Identify which cell holds the provided text, then report its (X, Y) central coordinate. 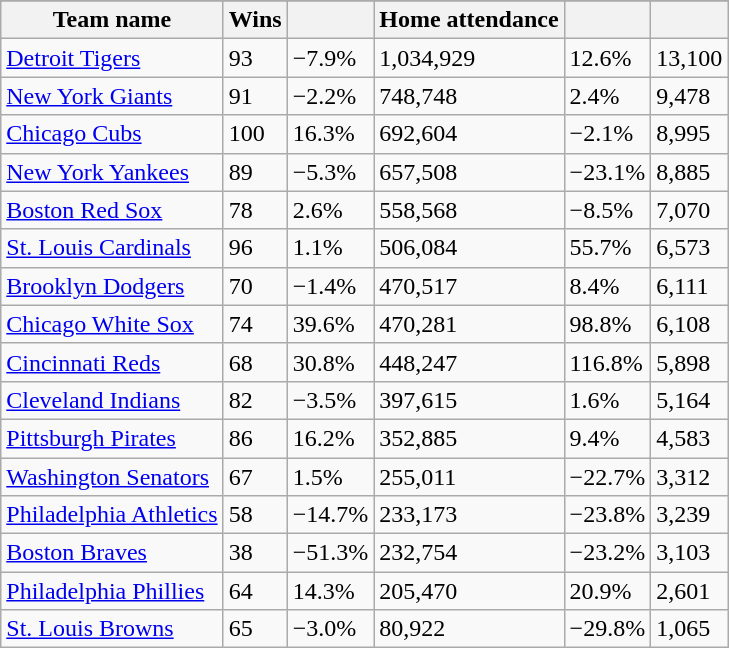
8.4% (608, 286)
16.2% (330, 438)
1.6% (608, 400)
3,239 (690, 515)
3,103 (690, 553)
Cleveland Indians (112, 400)
New York Yankees (112, 172)
470,281 (469, 324)
506,084 (469, 248)
−2.1% (608, 134)
98.8% (608, 324)
80,922 (469, 629)
Pittsburgh Pirates (112, 438)
100 (255, 134)
Chicago Cubs (112, 134)
−3.0% (330, 629)
Home attendance (469, 20)
Boston Braves (112, 553)
657,508 (469, 172)
7,070 (690, 210)
64 (255, 591)
6,573 (690, 248)
78 (255, 210)
New York Giants (112, 96)
−23.2% (608, 553)
16.3% (330, 134)
Philadelphia Athletics (112, 515)
448,247 (469, 362)
255,011 (469, 477)
470,517 (469, 286)
748,748 (469, 96)
1,065 (690, 629)
−1.4% (330, 286)
9,478 (690, 96)
8,885 (690, 172)
St. Louis Browns (112, 629)
232,754 (469, 553)
39.6% (330, 324)
Washington Senators (112, 477)
96 (255, 248)
205,470 (469, 591)
9.4% (608, 438)
−3.5% (330, 400)
70 (255, 286)
68 (255, 362)
Philadelphia Phillies (112, 591)
−22.7% (608, 477)
89 (255, 172)
74 (255, 324)
12.6% (608, 58)
Cincinnati Reds (112, 362)
5,164 (690, 400)
Detroit Tigers (112, 58)
20.9% (608, 591)
6,108 (690, 324)
38 (255, 553)
−23.8% (608, 515)
93 (255, 58)
−7.9% (330, 58)
−29.8% (608, 629)
116.8% (608, 362)
Team name (112, 20)
82 (255, 400)
397,615 (469, 400)
13,100 (690, 58)
30.8% (330, 362)
91 (255, 96)
233,173 (469, 515)
558,568 (469, 210)
4,583 (690, 438)
86 (255, 438)
−14.7% (330, 515)
3,312 (690, 477)
Wins (255, 20)
352,885 (469, 438)
65 (255, 629)
2.4% (608, 96)
67 (255, 477)
2.6% (330, 210)
14.3% (330, 591)
Boston Red Sox (112, 210)
−23.1% (608, 172)
6,111 (690, 286)
1.5% (330, 477)
58 (255, 515)
692,604 (469, 134)
Chicago White Sox (112, 324)
Brooklyn Dodgers (112, 286)
2,601 (690, 591)
St. Louis Cardinals (112, 248)
5,898 (690, 362)
−8.5% (608, 210)
−5.3% (330, 172)
55.7% (608, 248)
−51.3% (330, 553)
8,995 (690, 134)
1.1% (330, 248)
−2.2% (330, 96)
1,034,929 (469, 58)
